Identify which cell holds the provided text, then report its (X, Y) central coordinate. 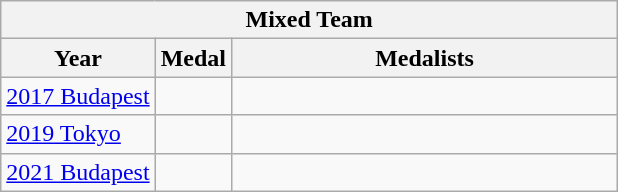
2021 Budapest (78, 172)
2019 Tokyo (78, 134)
Medalists (425, 58)
Medal (193, 58)
Year (78, 58)
Mixed Team (310, 20)
2017 Budapest (78, 96)
